From the cell containing the given text, extract its center point as [x, y] coordinate. 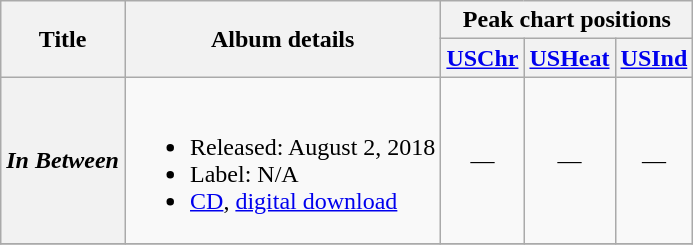
USHeat [570, 58]
In Between [63, 160]
Released: August 2, 2018Label: N/ACD, digital download [282, 160]
USChr [482, 58]
Peak chart positions [567, 20]
Album details [282, 39]
USInd [654, 58]
Title [63, 39]
